Find where the given text appears and provide that cell's center as [x, y] coordinate. 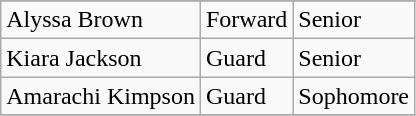
Amarachi Kimpson [101, 96]
Sophomore [354, 96]
Forward [246, 20]
Alyssa Brown [101, 20]
Kiara Jackson [101, 58]
